Search for the cell housing the specified text and yield its [x, y] center coordinate. 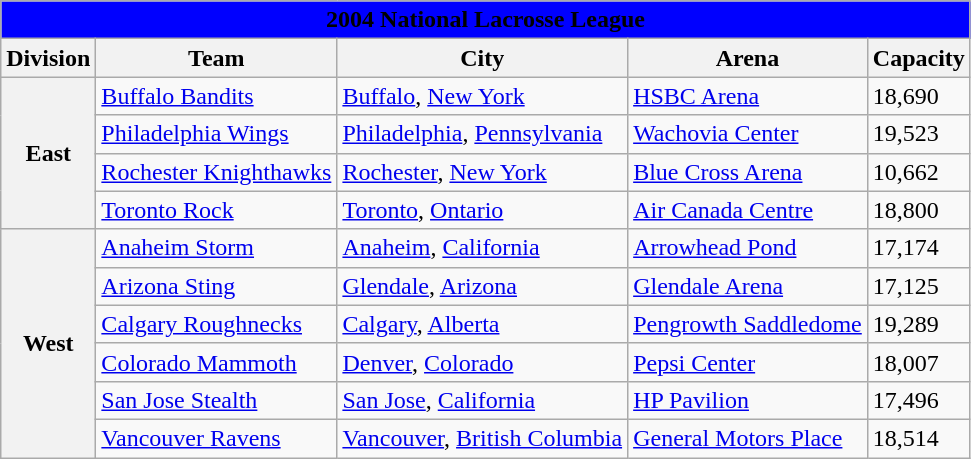
Pepsi Center [748, 362]
Colorado Mammoth [216, 362]
Arena [748, 58]
Air Canada Centre [748, 210]
West [48, 343]
17,125 [918, 286]
Anaheim, California [482, 248]
Rochester, New York [482, 172]
Philadelphia, Pennsylvania [482, 134]
Glendale Arena [748, 286]
Arrowhead Pond [748, 248]
HP Pavilion [748, 400]
Calgary, Alberta [482, 324]
San Jose, California [482, 400]
Division [48, 58]
Arizona Sting [216, 286]
Buffalo Bandits [216, 96]
Anaheim Storm [216, 248]
San Jose Stealth [216, 400]
City [482, 58]
Buffalo, New York [482, 96]
Toronto, Ontario [482, 210]
Team [216, 58]
Capacity [918, 58]
19,289 [918, 324]
18,007 [918, 362]
Denver, Colorado [482, 362]
East [48, 153]
General Motors Place [748, 438]
17,496 [918, 400]
Blue Cross Arena [748, 172]
Pengrowth Saddledome [748, 324]
HSBC Arena [748, 96]
Wachovia Center [748, 134]
10,662 [918, 172]
Vancouver Ravens [216, 438]
2004 National Lacrosse League [486, 20]
18,690 [918, 96]
Toronto Rock [216, 210]
Philadelphia Wings [216, 134]
Calgary Roughnecks [216, 324]
Glendale, Arizona [482, 286]
18,514 [918, 438]
Rochester Knighthawks [216, 172]
18,800 [918, 210]
19,523 [918, 134]
Vancouver, British Columbia [482, 438]
17,174 [918, 248]
